Search for the cell housing the specified text and yield its [x, y] center coordinate. 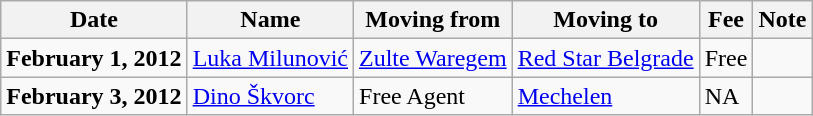
Dino Škvorc [270, 96]
Zulte Waregem [434, 58]
Mechelen [606, 96]
Fee [726, 20]
Date [94, 20]
February 3, 2012 [94, 96]
Moving to [606, 20]
Free [726, 58]
Name [270, 20]
Luka Milunović [270, 58]
Free Agent [434, 96]
February 1, 2012 [94, 58]
NA [726, 96]
Moving from [434, 20]
Note [782, 20]
Red Star Belgrade [606, 58]
